Return [X, Y] of the center of cell containing provided text 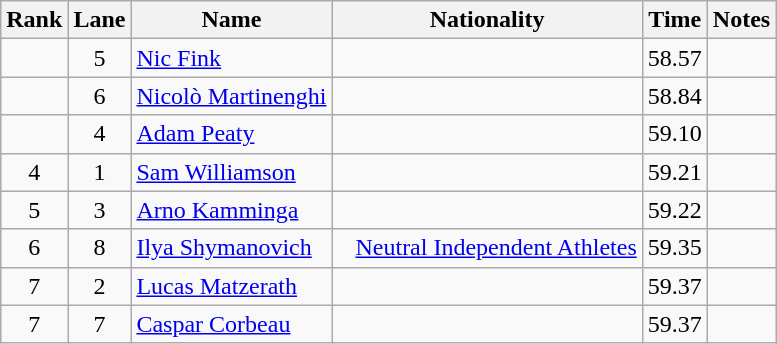
Rank [34, 20]
2 [100, 286]
Lane [100, 20]
59.21 [674, 172]
Arno Kamminga [232, 210]
Caspar Corbeau [232, 324]
59.22 [674, 210]
58.57 [674, 58]
Notes [741, 20]
Nic Fink [232, 58]
3 [100, 210]
Time [674, 20]
Name [232, 20]
Sam Williamson [232, 172]
Nicolò Martinenghi [232, 96]
Adam Peaty [232, 134]
58.84 [674, 96]
Neutral Independent Athletes [487, 248]
Ilya Shymanovich [232, 248]
59.10 [674, 134]
59.35 [674, 248]
1 [100, 172]
8 [100, 248]
Lucas Matzerath [232, 286]
Nationality [487, 20]
